Provide the (x, y) coordinate of the cell's center where the given text is located.  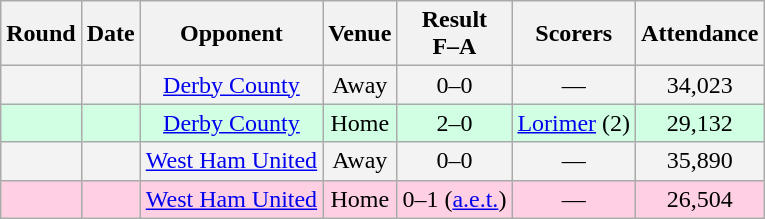
Scorers (574, 34)
Date (110, 34)
Attendance (700, 34)
34,023 (700, 85)
Opponent (231, 34)
Venue (360, 34)
35,890 (700, 161)
29,132 (700, 123)
Lorimer (2) (574, 123)
2–0 (454, 123)
26,504 (700, 199)
0–1 (a.e.t.) (454, 199)
Round (41, 34)
ResultF–A (454, 34)
